Return (x, y) of the center of cell containing provided text 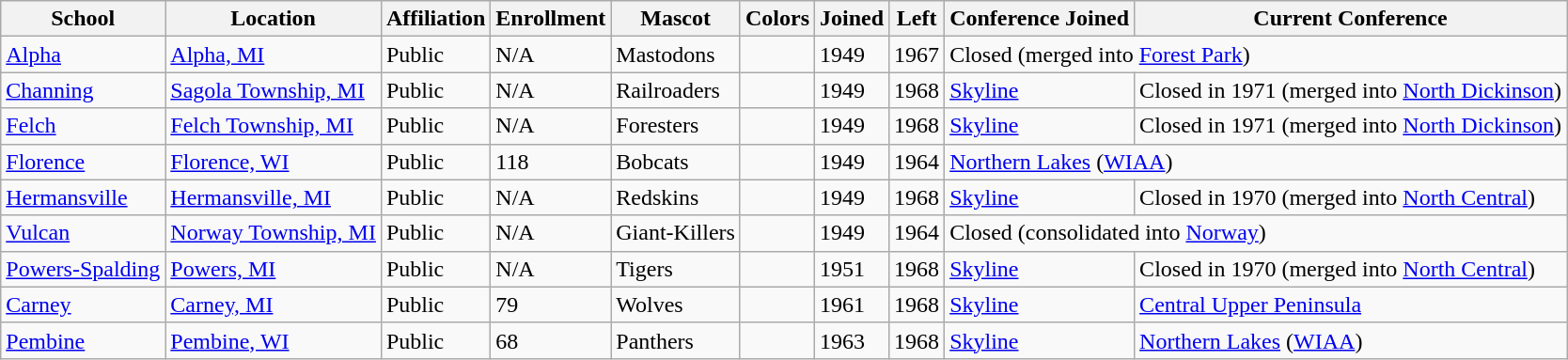
Left (917, 19)
Location (274, 19)
Conference Joined (1040, 19)
Hermansville, MI (274, 197)
1951 (852, 269)
Bobcats (676, 162)
Florence, WI (274, 162)
Vulcan (83, 233)
Channing (83, 90)
Wolves (676, 305)
Carney (83, 305)
Felch (83, 126)
68 (551, 340)
Florence (83, 162)
Sagola Township, MI (274, 90)
Norway Township, MI (274, 233)
Powers, MI (274, 269)
School (83, 19)
Closed (consolidated into Norway) (1256, 233)
Alpha, MI (274, 55)
Central Upper Peninsula (1351, 305)
Tigers (676, 269)
Closed (merged into Forest Park) (1256, 55)
Redskins (676, 197)
Affiliation (435, 19)
1961 (852, 305)
Pembine (83, 340)
Mastodons (676, 55)
1967 (917, 55)
Mascot (676, 19)
79 (551, 305)
Enrollment (551, 19)
Felch Township, MI (274, 126)
Joined (852, 19)
1963 (852, 340)
118 (551, 162)
Alpha (83, 55)
Hermansville (83, 197)
Carney, MI (274, 305)
Colors (776, 19)
Foresters (676, 126)
Pembine, WI (274, 340)
Giant-Killers (676, 233)
Panthers (676, 340)
Current Conference (1351, 19)
Railroaders (676, 90)
Powers-Spalding (83, 269)
